Extract the [X, Y] coordinate from the center of the cell holding the provided text.  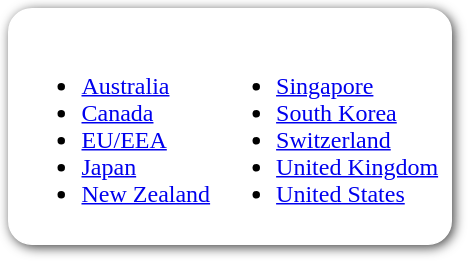
Singapore South Korea Switzerland United Kingdom United States [328, 126]
Australia Canada EU/EEA Japan New Zealand [116, 126]
